Output the (X, Y) coordinate of the center of the cell containing the given text.  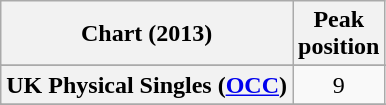
Chart (2013) (147, 34)
9 (338, 85)
Peakposition (338, 34)
UK Physical Singles (OCC) (147, 85)
